From the cell containing the given text, extract its center point as [X, Y] coordinate. 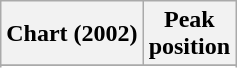
Chart (2002) [72, 34]
Peakposition [189, 34]
